Locate the cell with the specified text and output its [X, Y] center coordinate. 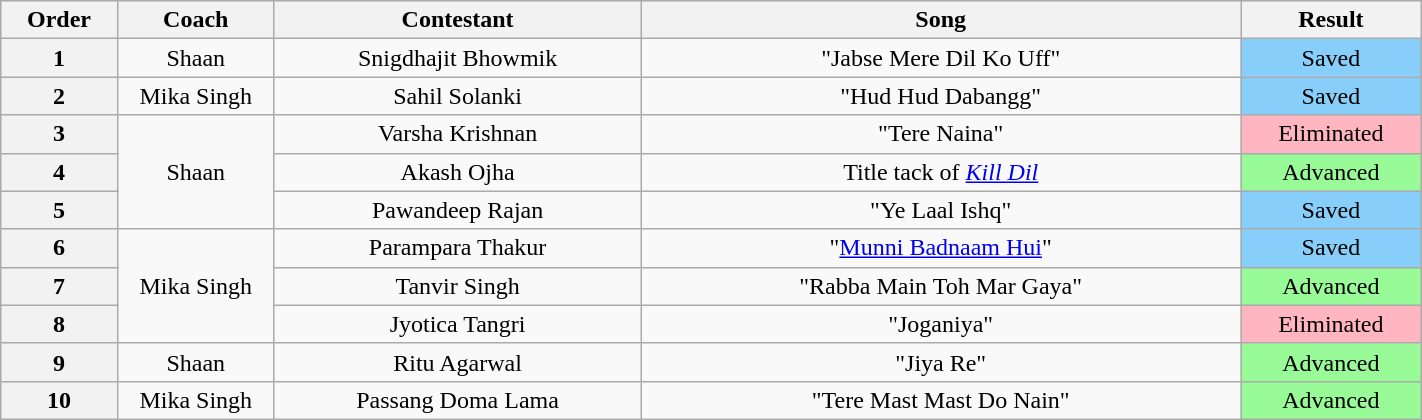
3 [60, 134]
Order [60, 20]
5 [60, 210]
9 [60, 362]
1 [60, 58]
"Jabse Mere Dil Ko Uff" [941, 58]
Tanvir Singh [458, 286]
Akash Ojha [458, 172]
4 [60, 172]
"Munni Badnaam Hui" [941, 248]
10 [60, 400]
Contestant [458, 20]
Coach [196, 20]
6 [60, 248]
Sahil Solanki [458, 96]
Ritu Agarwal [458, 362]
"Joganiya" [941, 324]
"Tere Naina" [941, 134]
Snigdhajit Bhowmik [458, 58]
"Tere Mast Mast Do Nain" [941, 400]
Jyotica Tangri [458, 324]
Passang Doma Lama [458, 400]
"Hud Hud Dabangg" [941, 96]
Varsha Krishnan [458, 134]
Title tack of Kill Dil [941, 172]
"Ye Laal Ishq" [941, 210]
"Jiya Re" [941, 362]
8 [60, 324]
Result [1330, 20]
2 [60, 96]
7 [60, 286]
Parampara Thakur [458, 248]
Pawandeep Rajan [458, 210]
"Rabba Main Toh Mar Gaya" [941, 286]
Song [941, 20]
